Identify which cell holds the provided text, then report its (X, Y) central coordinate. 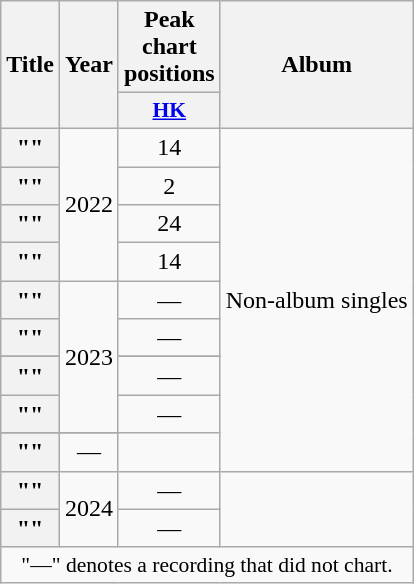
Album (316, 65)
Title (30, 65)
2024 (88, 509)
Non-album singles (316, 300)
Year (88, 65)
"—" denotes a recording that did not chart. (207, 565)
Peak chart positions (169, 47)
2022 (88, 204)
2023 (88, 357)
HK (169, 111)
2 (169, 185)
24 (169, 224)
